Locate the cell with the specified text and output its [x, y] center coordinate. 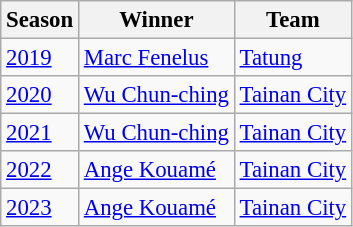
2019 [40, 58]
Tatung [292, 58]
2020 [40, 95]
2021 [40, 133]
Season [40, 20]
2023 [40, 208]
2022 [40, 170]
Marc Fenelus [156, 58]
Winner [156, 20]
Team [292, 20]
